From the cell containing the given text, extract its center point as [X, Y] coordinate. 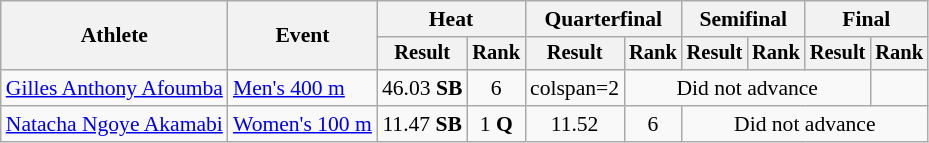
Quarterfinal [604, 19]
11.47 SB [422, 124]
Semifinal [744, 19]
1 Q [496, 124]
11.52 [574, 124]
Final [866, 19]
Gilles Anthony Afoumba [114, 88]
Event [302, 36]
Men's 400 m [302, 88]
Heat [451, 19]
colspan=2 [574, 88]
Women's 100 m [302, 124]
Athlete [114, 36]
46.03 SB [422, 88]
Natacha Ngoye Akamabi [114, 124]
